For the text-containing cell, return its midpoint in (x, y) coordinate format. 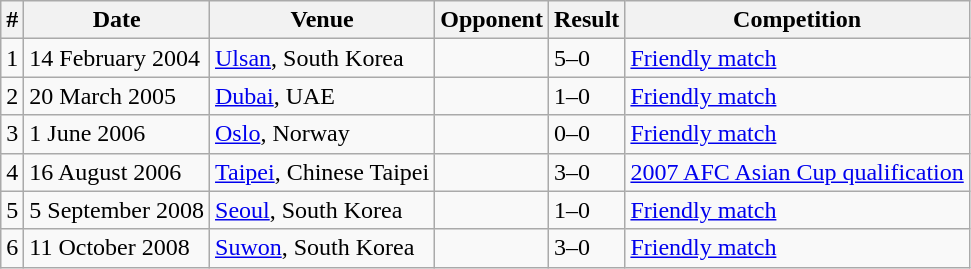
6 (12, 248)
2007 AFC Asian Cup qualification (797, 172)
4 (12, 172)
1 June 2006 (117, 134)
Competition (797, 20)
Suwon, South Korea (322, 248)
Venue (322, 20)
16 August 2006 (117, 172)
3 (12, 134)
# (12, 20)
5 (12, 210)
Result (586, 20)
1 (12, 58)
14 February 2004 (117, 58)
Ulsan, South Korea (322, 58)
Oslo, Norway (322, 134)
20 March 2005 (117, 96)
Taipei, Chinese Taipei (322, 172)
Dubai, UAE (322, 96)
5 September 2008 (117, 210)
Date (117, 20)
Seoul, South Korea (322, 210)
2 (12, 96)
5–0 (586, 58)
Opponent (492, 20)
0–0 (586, 134)
11 October 2008 (117, 248)
